For the text-containing cell, return its midpoint in (X, Y) coordinate format. 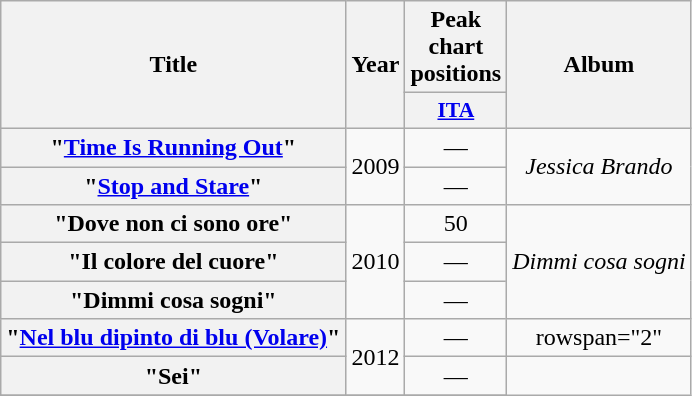
"Dove non ci sono ore" (174, 224)
Album (599, 65)
Title (174, 65)
ITA (456, 111)
"Dimmi cosa sogni" (174, 300)
50 (456, 224)
"Il colore del cuore" (174, 262)
Year (376, 65)
Jessica Brando (599, 166)
rowspan="2" (599, 338)
"Sei" (174, 376)
"Time Is Running Out" (174, 147)
2012 (376, 357)
"Stop and Stare" (174, 185)
"Nel blu dipinto di blu (Volare)" (174, 338)
Dimmi cosa sogni (599, 262)
2010 (376, 262)
Peak chart positions (456, 47)
2009 (376, 166)
